Determine the [X, Y] coordinate at the center of the cell enclosing the given text.  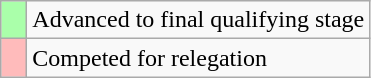
Advanced to final qualifying stage [198, 20]
Competed for relegation [198, 58]
